Provide the (x, y) coordinate of the cell's center where the given text is located.  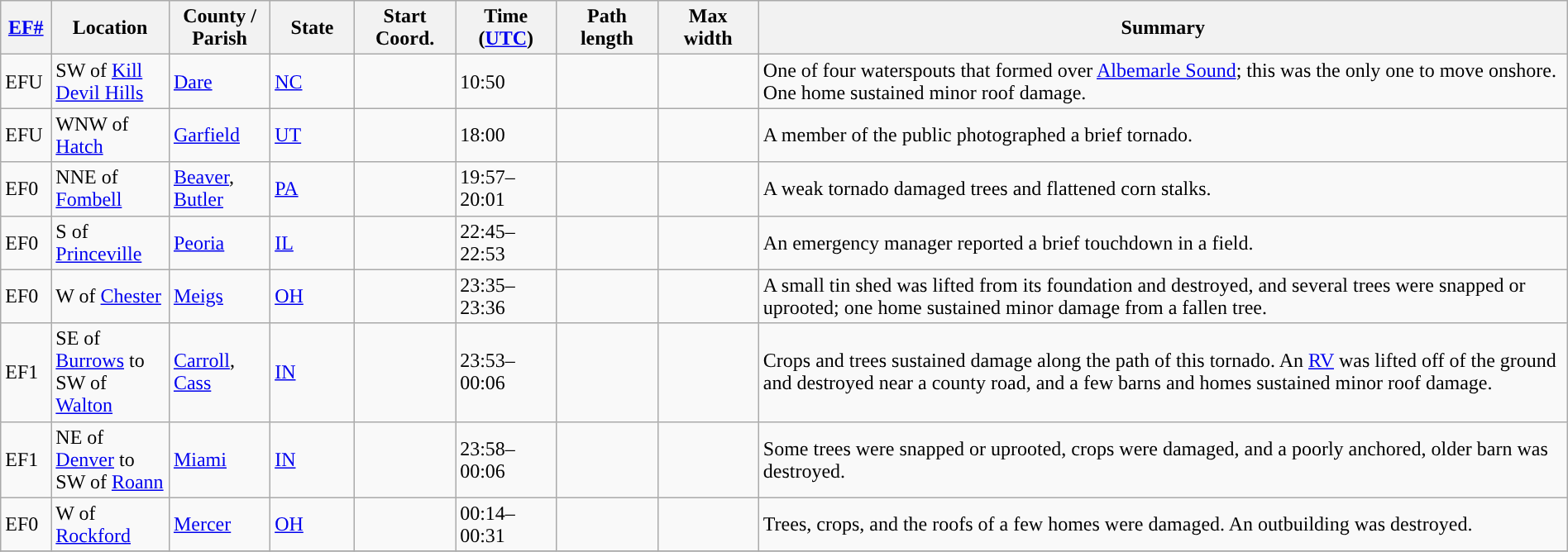
23:53–00:06 (506, 372)
Beaver, Butler (219, 188)
State (313, 28)
Garfield (219, 136)
Some trees were snapped or uprooted, crops were damaged, and a poorly anchored, older barn was destroyed. (1163, 459)
Trees, crops, and the roofs of a few homes were damaged. An outbuilding was destroyed. (1163, 524)
A member of the public photographed a brief tornado. (1163, 136)
Location (111, 28)
Mercer (219, 524)
EF# (26, 28)
An emergency manager reported a brief touchdown in a field. (1163, 243)
NE of Denver to SW of Roann (111, 459)
A weak tornado damaged trees and flattened corn stalks. (1163, 188)
IL (313, 243)
Meigs (219, 296)
UT (313, 136)
PA (313, 188)
One of four waterspouts that formed over Albemarle Sound; this was the only one to move onshore. One home sustained minor roof damage. (1163, 81)
County / Parish (219, 28)
18:00 (506, 136)
S of Princeville (111, 243)
19:57–20:01 (506, 188)
23:35–23:36 (506, 296)
Carroll, Cass (219, 372)
23:58–00:06 (506, 459)
WNW of Hatch (111, 136)
NC (313, 81)
Summary (1163, 28)
Peoria (219, 243)
Miami (219, 459)
10:50 (506, 81)
Start Coord. (404, 28)
Time (UTC) (506, 28)
22:45–22:53 (506, 243)
Dare (219, 81)
00:14–00:31 (506, 524)
SE of Burrows to SW of Walton (111, 372)
Max width (708, 28)
W of Chester (111, 296)
W of Rockford (111, 524)
NNE of Fombell (111, 188)
Path length (607, 28)
SW of Kill Devil Hills (111, 81)
